For the text-containing cell, return its midpoint in [x, y] coordinate format. 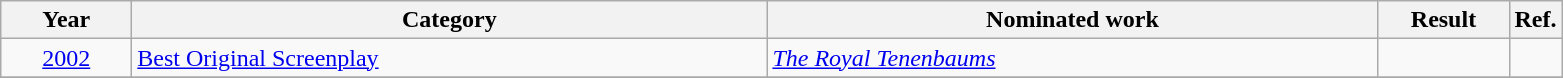
Result [1444, 20]
Category [450, 20]
2002 [66, 58]
Best Original Screenplay [450, 58]
The Royal Tenenbaums [1072, 58]
Nominated work [1072, 20]
Ref. [1536, 20]
Year [66, 20]
